Scan for the cell matching the given text and deliver its [x, y] coordinate at center. 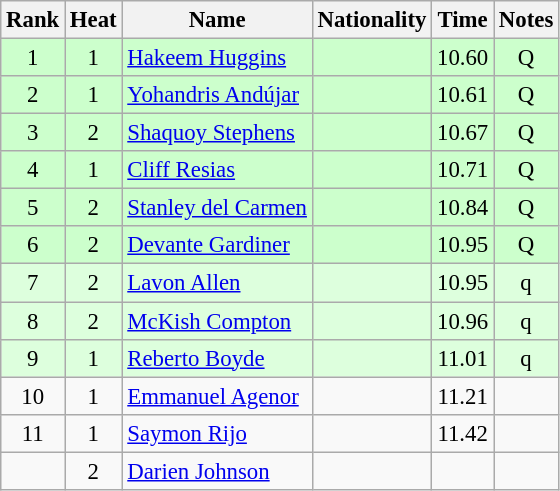
11 [33, 433]
10.61 [463, 95]
10.60 [463, 58]
11.01 [463, 358]
5 [33, 208]
Saymon Rijo [217, 433]
Name [217, 20]
Notes [526, 20]
Darien Johnson [217, 471]
4 [33, 170]
10.67 [463, 133]
10.96 [463, 321]
Emmanuel Agenor [217, 396]
Heat [94, 20]
9 [33, 358]
Lavon Allen [217, 283]
7 [33, 283]
Time [463, 20]
10.84 [463, 208]
Stanley del Carmen [217, 208]
6 [33, 245]
Yohandris Andújar [217, 95]
Hakeem Huggins [217, 58]
McKish Compton [217, 321]
Nationality [372, 20]
Shaquoy Stephens [217, 133]
Reberto Boyde [217, 358]
11.21 [463, 396]
3 [33, 133]
8 [33, 321]
Cliff Resias [217, 170]
11.42 [463, 433]
Devante Gardiner [217, 245]
10.71 [463, 170]
Rank [33, 20]
10 [33, 396]
